Capture the cell that displays the provided text and extract its [x, y] central coordinate. 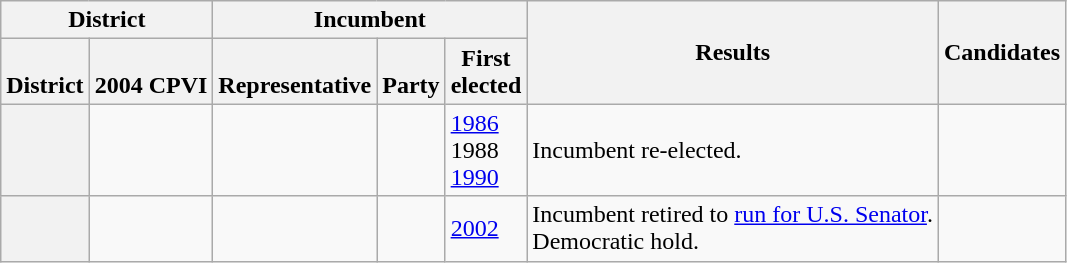
Party [411, 72]
2004 CPVI [151, 72]
Incumbent retired to run for U.S. Senator.Democratic hold. [733, 228]
Firstelected [486, 72]
Incumbent [370, 20]
Results [733, 52]
Incumbent re-elected. [733, 150]
Representative [295, 72]
2002 [486, 228]
1986 1988 1990 [486, 150]
Candidates [1002, 52]
